For the text-containing cell, return its midpoint in [x, y] coordinate format. 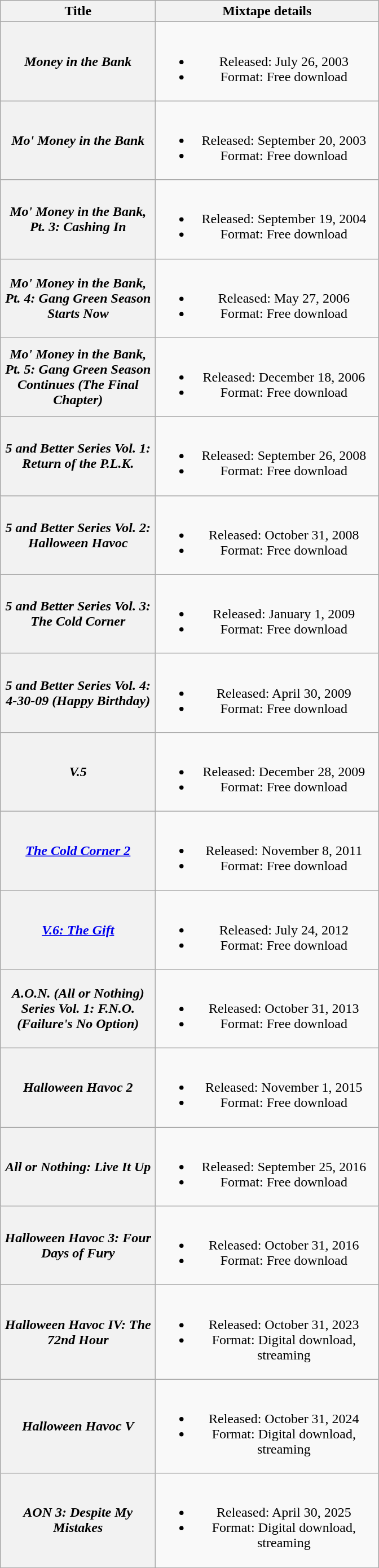
Released: November 1, 2015Format: Free download [267, 1088]
All or Nothing: Live It Up [78, 1167]
5 and Better Series Vol. 1: Return of the P.L.K. [78, 456]
Released: December 28, 2009Format: Free download [267, 772]
Mo' Money in the Bank [78, 140]
5 and Better Series Vol. 2: Halloween Havoc [78, 535]
Halloween Havoc V [78, 1426]
5 and Better Series Vol. 3: The Cold Corner [78, 614]
Halloween Havoc 3: Four Days of Fury [78, 1246]
Released: September 26, 2008Format: Free download [267, 456]
V.6: The Gift [78, 930]
The Cold Corner 2 [78, 851]
Mo' Money in the Bank, Pt. 3: Cashing In [78, 219]
Released: September 20, 2003Format: Free download [267, 140]
Released: December 18, 2006Format: Free download [267, 377]
AON 3: Despite My Mistakes [78, 1521]
Released: September 19, 2004Format: Free download [267, 219]
Released: January 1, 2009Format: Free download [267, 614]
Released: October 31, 2023Format: Digital download, streaming [267, 1332]
Released: October 31, 2016Format: Free download [267, 1246]
Released: October 31, 2008Format: Free download [267, 535]
Mo' Money in the Bank, Pt. 5: Gang Green Season Continues (The Final Chapter) [78, 377]
Released: October 31, 2024Format: Digital download, streaming [267, 1426]
Released: May 27, 2006Format: Free download [267, 298]
5 and Better Series Vol. 4: 4-30-09 (Happy Birthday) [78, 693]
Released: April 30, 2009Format: Free download [267, 693]
Halloween Havoc IV: The 72nd Hour [78, 1332]
Released: November 8, 2011Format: Free download [267, 851]
Released: April 30, 2025Format: Digital download, streaming [267, 1521]
A.O.N. (All or Nothing) Series Vol. 1: F.N.O. (Failure's No Option) [78, 1009]
Released: September 25, 2016Format: Free download [267, 1167]
Released: October 31, 2013Format: Free download [267, 1009]
Mo' Money in the Bank, Pt. 4: Gang Green Season Starts Now [78, 298]
Released: July 26, 2003Format: Free download [267, 61]
Halloween Havoc 2 [78, 1088]
Released: July 24, 2012Format: Free download [267, 930]
Money in the Bank [78, 61]
Mixtape details [267, 11]
V.5 [78, 772]
Title [78, 11]
